Scan for the cell matching the given text and deliver its [X, Y] coordinate at center. 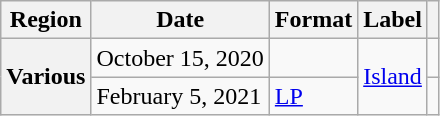
Date [180, 20]
Label [393, 20]
Format [313, 20]
Island [393, 77]
October 15, 2020 [180, 58]
February 5, 2021 [180, 96]
Region [46, 20]
Various [46, 77]
LP [313, 96]
